Scan for the cell matching the given text and deliver its [x, y] coordinate at center. 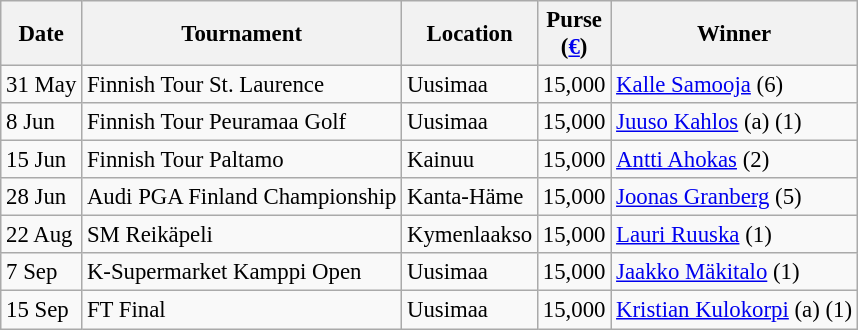
15 Jun [42, 160]
Tournament [242, 34]
Kanta-Häme [470, 197]
Kainuu [470, 160]
FT Final [242, 310]
7 Sep [42, 273]
Kristian Kulokorpi (a) (1) [734, 310]
Antti Ahokas (2) [734, 160]
Winner [734, 34]
Joonas Granberg (5) [734, 197]
15 Sep [42, 310]
22 Aug [42, 235]
Juuso Kahlos (a) (1) [734, 122]
Date [42, 34]
Finnish Tour Peuramaa Golf [242, 122]
Purse(€) [574, 34]
Finnish Tour St. Laurence [242, 85]
Lauri Ruuska (1) [734, 235]
SM Reikäpeli [242, 235]
Finnish Tour Paltamo [242, 160]
31 May [42, 85]
Audi PGA Finland Championship [242, 197]
8 Jun [42, 122]
Location [470, 34]
Jaakko Mäkitalo (1) [734, 273]
Kymenlaakso [470, 235]
Kalle Samooja (6) [734, 85]
K-Supermarket Kamppi Open [242, 273]
28 Jun [42, 197]
